Extract the [x, y] coordinate from the center of the cell holding the provided text.  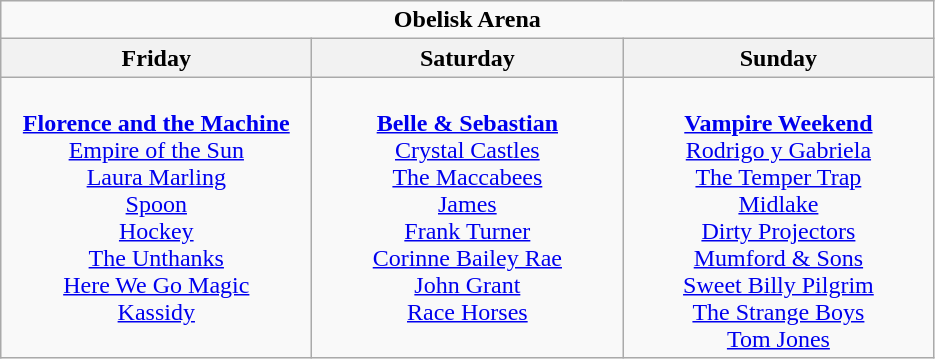
Florence and the Machine Empire of the Sun Laura Marling Spoon Hockey The Unthanks Here We Go Magic Kassidy [156, 218]
Friday [156, 58]
Vampire Weekend Rodrigo y Gabriela The Temper Trap Midlake Dirty Projectors Mumford & Sons Sweet Billy Pilgrim The Strange Boys Tom Jones [778, 218]
Belle & Sebastian Crystal Castles The Maccabees James Frank Turner Corinne Bailey Rae John Grant Race Horses [468, 218]
Sunday [778, 58]
Saturday [468, 58]
Obelisk Arena [468, 20]
